Search for the cell housing the specified text and yield its [X, Y] center coordinate. 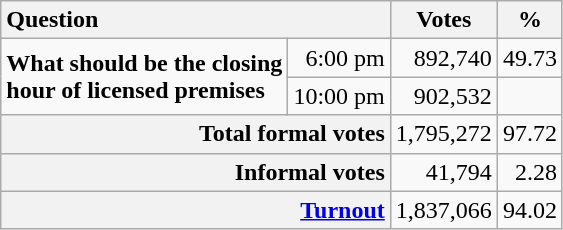
Total formal votes [196, 134]
% [530, 20]
97.72 [530, 134]
6:00 pm [339, 58]
2.28 [530, 172]
Turnout [196, 210]
Votes [444, 20]
1,795,272 [444, 134]
49.73 [530, 58]
41,794 [444, 172]
902,532 [444, 96]
Question [196, 20]
What should be the closinghour of licensed premises [144, 77]
1,837,066 [444, 210]
Informal votes [196, 172]
94.02 [530, 210]
10:00 pm [339, 96]
892,740 [444, 58]
